Search for the cell housing the specified text and yield its [X, Y] center coordinate. 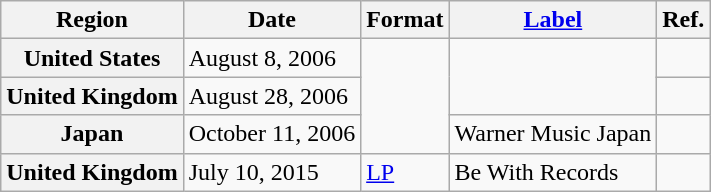
LP [405, 172]
Label [553, 20]
United States [92, 58]
Region [92, 20]
Be With Records [553, 172]
Japan [92, 134]
October 11, 2006 [272, 134]
Ref. [684, 20]
August 28, 2006 [272, 96]
Warner Music Japan [553, 134]
Date [272, 20]
Format [405, 20]
July 10, 2015 [272, 172]
August 8, 2006 [272, 58]
